Provide the [x, y] coordinate of the cell's center where the given text is located.  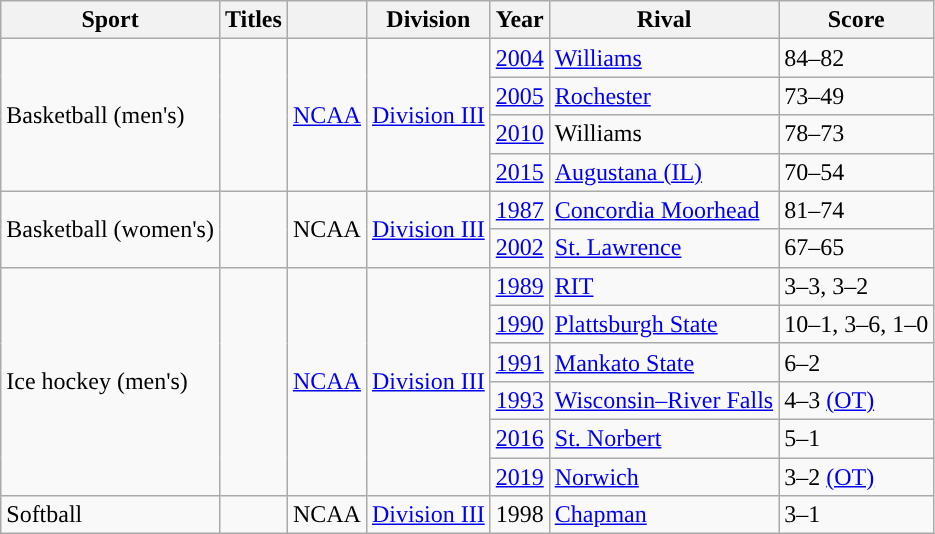
Ice hockey (men's) [110, 381]
2010 [520, 134]
St. Norbert [664, 438]
1993 [520, 400]
Score [856, 20]
Rival [664, 20]
Mankato State [664, 362]
Rochester [664, 96]
Norwich [664, 477]
Basketball (women's) [110, 229]
Plattsburgh State [664, 324]
1998 [520, 515]
78–73 [856, 134]
1990 [520, 324]
4–3 (OT) [856, 400]
Wisconsin–River Falls [664, 400]
2005 [520, 96]
1987 [520, 210]
84–82 [856, 58]
70–54 [856, 172]
Chapman [664, 515]
RIT [664, 286]
73–49 [856, 96]
1989 [520, 286]
3–1 [856, 515]
Division [428, 20]
2016 [520, 438]
Titles [253, 20]
St. Lawrence [664, 248]
67–65 [856, 248]
6–2 [856, 362]
2019 [520, 477]
Year [520, 20]
2015 [520, 172]
2004 [520, 58]
10–1, 3–6, 1–0 [856, 324]
Concordia Moorhead [664, 210]
5–1 [856, 438]
Basketball (men's) [110, 115]
Sport [110, 20]
Softball [110, 515]
3–3, 3–2 [856, 286]
2002 [520, 248]
81–74 [856, 210]
1991 [520, 362]
3–2 (OT) [856, 477]
Augustana (IL) [664, 172]
